Capture the cell that displays the provided text and extract its [X, Y] central coordinate. 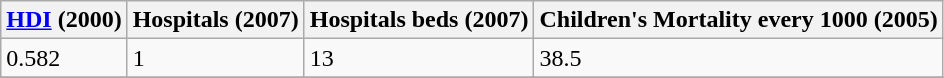
Hospitals beds (2007) [419, 20]
1 [216, 58]
13 [419, 58]
HDI (2000) [64, 20]
Children's Mortality every 1000 (2005) [738, 20]
Hospitals (2007) [216, 20]
0.582 [64, 58]
38.5 [738, 58]
